Detect which cell encompasses the target text, then output its (x, y) center coordinate. 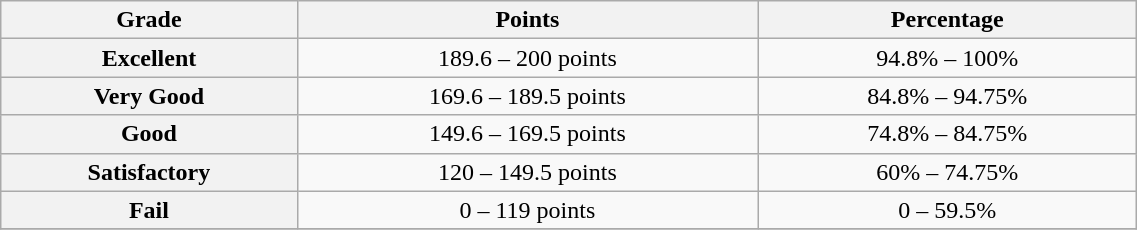
Excellent (149, 58)
0 – 119 points (527, 210)
189.6 – 200 points (527, 58)
Points (527, 20)
Very Good (149, 96)
Percentage (948, 20)
60% – 74.75% (948, 172)
74.8% – 84.75% (948, 134)
120 – 149.5 points (527, 172)
0 – 59.5% (948, 210)
149.6 – 169.5 points (527, 134)
169.6 – 189.5 points (527, 96)
Good (149, 134)
94.8% – 100% (948, 58)
Grade (149, 20)
Fail (149, 210)
84.8% – 94.75% (948, 96)
Satisfactory (149, 172)
